Return the [X, Y] coordinate for the center point of the cell that contains the specified text.  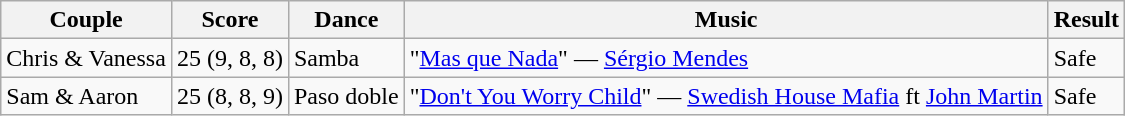
"Don't You Worry Child" — Swedish House Mafia ft John Martin [726, 96]
25 (9, 8, 8) [230, 58]
Paso doble [346, 96]
25 (8, 8, 9) [230, 96]
"Mas que Nada" — Sérgio Mendes [726, 58]
Score [230, 20]
Result [1086, 20]
Couple [86, 20]
Music [726, 20]
Samba [346, 58]
Dance [346, 20]
Sam & Aaron [86, 96]
Chris & Vanessa [86, 58]
